Locate the cell with the specified text and output its (X, Y) center coordinate. 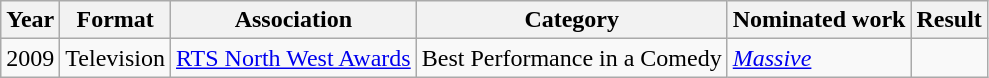
Format (116, 20)
Year (30, 20)
Result (949, 20)
Best Performance in a Comedy (572, 58)
Massive (819, 58)
Category (572, 20)
2009 (30, 58)
Association (294, 20)
Nominated work (819, 20)
Television (116, 58)
RTS North West Awards (294, 58)
